From the cell containing the given text, extract its center point as [X, Y] coordinate. 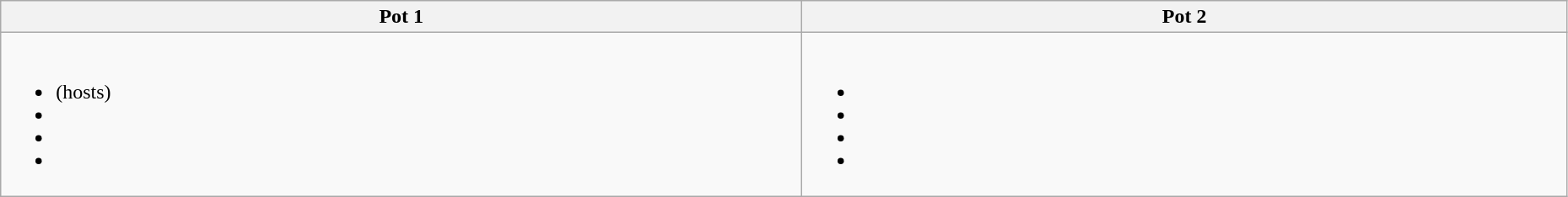
(hosts) [401, 114]
Pot 2 [1184, 17]
Pot 1 [401, 17]
